Return the (x, y) coordinate for the center point of the cell that contains the specified text.  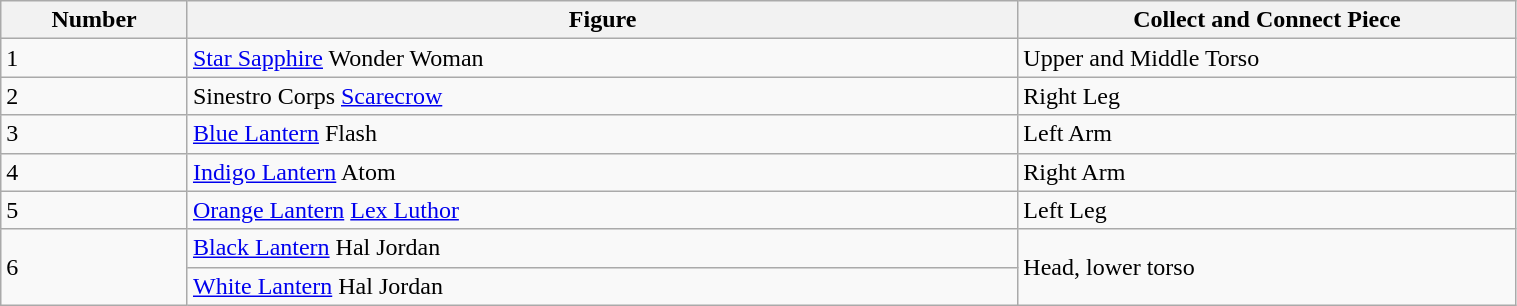
Star Sapphire Wonder Woman (602, 58)
5 (94, 210)
White Lantern Hal Jordan (602, 286)
Orange Lantern Lex Luthor (602, 210)
Collect and Connect Piece (1267, 20)
Sinestro Corps Scarecrow (602, 96)
Blue Lantern Flash (602, 134)
Head, lower torso (1267, 267)
6 (94, 267)
Figure (602, 20)
Left Leg (1267, 210)
3 (94, 134)
Number (94, 20)
Left Arm (1267, 134)
1 (94, 58)
Right Leg (1267, 96)
4 (94, 172)
Black Lantern Hal Jordan (602, 248)
2 (94, 96)
Indigo Lantern Atom (602, 172)
Upper and Middle Torso (1267, 58)
Right Arm (1267, 172)
